Determine the (X, Y) coordinate at the center of the cell enclosing the given text.  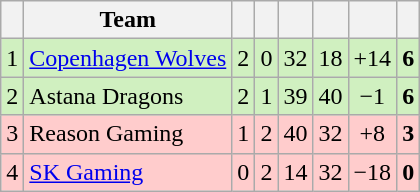
Copenhagen Wolves (128, 58)
18 (330, 58)
+8 (372, 134)
SK Gaming (128, 172)
14 (296, 172)
+14 (372, 58)
−1 (372, 96)
Astana Dragons (128, 96)
4 (12, 172)
Team (128, 20)
−18 (372, 172)
Reason Gaming (128, 134)
39 (296, 96)
